Find where the given text appears and provide that cell's center as [x, y] coordinate. 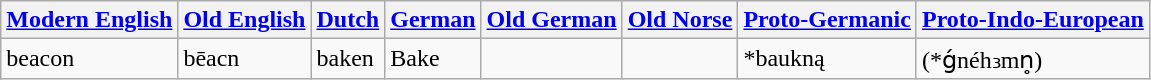
Old English [244, 20]
(*ǵnéh₃mn̥) [1032, 59]
Dutch [348, 20]
beacon [90, 59]
Old German [552, 20]
Bake [433, 59]
bēacn [244, 59]
Modern English [90, 20]
*baukną [828, 59]
Proto-Germanic [828, 20]
baken [348, 59]
Proto-Indo-European [1032, 20]
German [433, 20]
Old Norse [680, 20]
